Locate the cell with the specified text and output its (x, y) center coordinate. 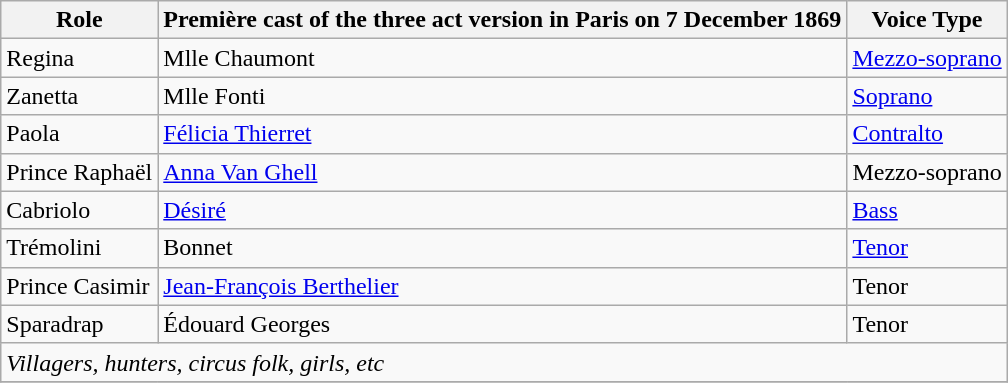
Bonnet (502, 248)
Voice Type (927, 20)
Mlle Chaumont (502, 58)
Prince Raphaël (80, 172)
Zanetta (80, 96)
Mlle Fonti (502, 96)
Bass (927, 210)
Jean-François Berthelier (502, 286)
Role (80, 20)
Prince Casimir (80, 286)
Soprano (927, 96)
Trémolini (80, 248)
Anna Van Ghell (502, 172)
Villagers, hunters, circus folk, girls, etc (504, 362)
Désiré (502, 210)
Édouard Georges (502, 324)
Cabriolo (80, 210)
Paola (80, 134)
Contralto (927, 134)
Sparadrap (80, 324)
Première cast of the three act version in Paris on 7 December 1869 (502, 20)
Regina (80, 58)
Félicia Thierret (502, 134)
